From the cell containing the given text, extract its center point as (x, y) coordinate. 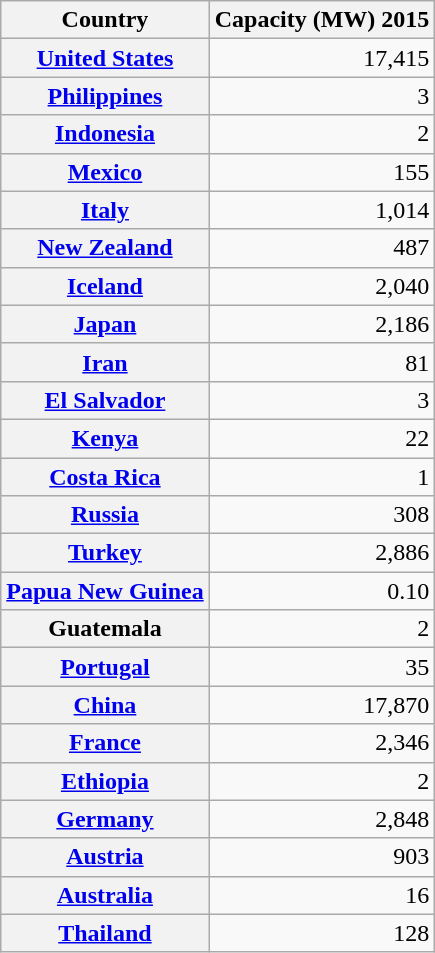
1 (322, 477)
Germany (105, 819)
2,346 (322, 743)
Guatemala (105, 629)
Kenya (105, 438)
Portugal (105, 667)
Capacity (MW) 2015 (322, 20)
2,848 (322, 819)
Japan (105, 324)
35 (322, 667)
308 (322, 515)
155 (322, 172)
Russia (105, 515)
81 (322, 362)
Indonesia (105, 134)
128 (322, 933)
22 (322, 438)
France (105, 743)
Turkey (105, 553)
17,415 (322, 58)
2,040 (322, 286)
0.10 (322, 591)
Iran (105, 362)
New Zealand (105, 248)
Mexico (105, 172)
903 (322, 857)
1,014 (322, 210)
Ethiopia (105, 781)
Papua New Guinea (105, 591)
Costa Rica (105, 477)
17,870 (322, 705)
Country (105, 20)
United States (105, 58)
487 (322, 248)
Austria (105, 857)
Iceland (105, 286)
2,886 (322, 553)
16 (322, 895)
Australia (105, 895)
2,186 (322, 324)
China (105, 705)
Philippines (105, 96)
Italy (105, 210)
El Salvador (105, 400)
Thailand (105, 933)
